Find where the given text appears and provide that cell's center as [x, y] coordinate. 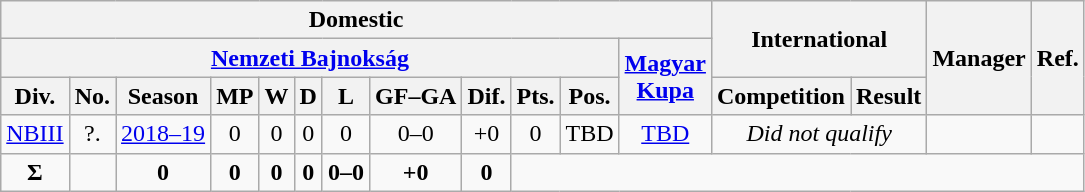
L [346, 96]
Div. [35, 96]
GF–GA [416, 96]
2018–19 [164, 134]
Nemzeti Bajnokság [310, 58]
No. [92, 96]
Did not qualify [818, 134]
Ref. [1058, 58]
D [308, 96]
Competition [780, 96]
Σ [35, 172]
Season [164, 96]
Domestic [356, 20]
W [276, 96]
Pos. [590, 96]
Manager [979, 58]
Dif. [486, 96]
Pts. [536, 96]
Result [888, 96]
MagyarKupa [665, 77]
NBIII [35, 134]
?. [92, 134]
MP [235, 96]
International [818, 39]
